From the cell containing the given text, extract its center point as [X, Y] coordinate. 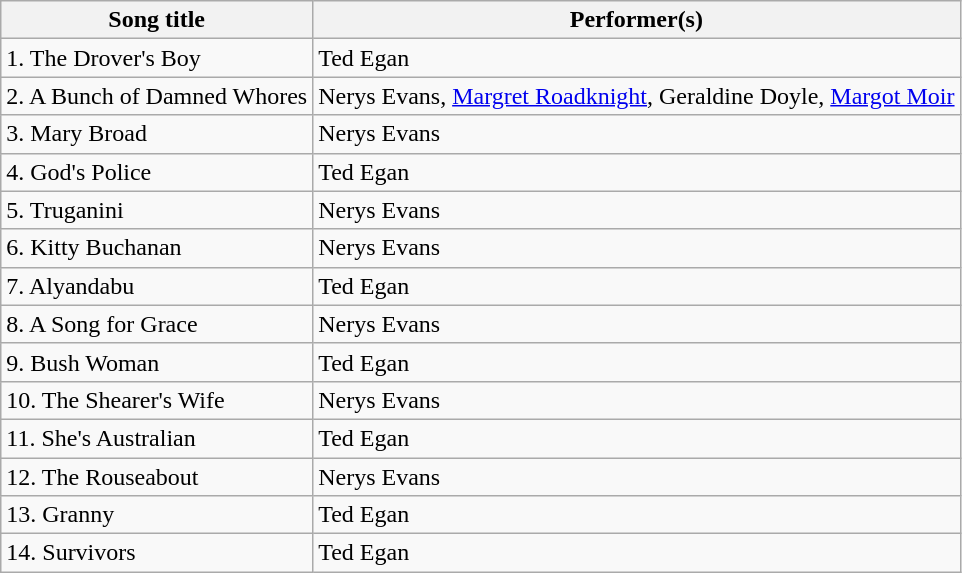
6. Kitty Buchanan [157, 248]
3. Mary Broad [157, 134]
1. The Drover's Boy [157, 58]
7. Alyandabu [157, 286]
12. The Rouseabout [157, 477]
Song title [157, 20]
2. A Bunch of Damned Whores [157, 96]
8. A Song for Grace [157, 324]
5. Truganini [157, 210]
4. God's Police [157, 172]
13. Granny [157, 515]
Nerys Evans, Margret Roadknight, Geraldine Doyle, Margot Moir [636, 96]
Performer(s) [636, 20]
11. She's Australian [157, 438]
14. Survivors [157, 553]
10. The Shearer's Wife [157, 400]
9. Bush Woman [157, 362]
